Determine the [X, Y] coordinate at the center of the cell enclosing the given text.  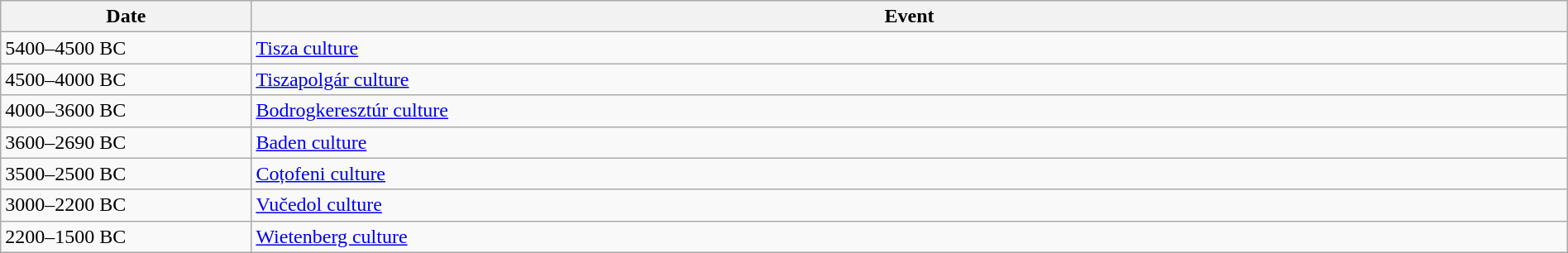
Event [910, 17]
4000–3600 BC [126, 111]
Coțofeni culture [910, 174]
3600–2690 BC [126, 142]
4500–4000 BC [126, 79]
Date [126, 17]
3000–2200 BC [126, 205]
Wietenberg culture [910, 236]
Tiszapolgár culture [910, 79]
3500–2500 BC [126, 174]
Tisza culture [910, 48]
5400–4500 BC [126, 48]
Vučedol culture [910, 205]
Baden culture [910, 142]
Bodrogkeresztúr culture [910, 111]
2200–1500 BC [126, 236]
